Find where the given text appears and provide that cell's center as (X, Y) coordinate. 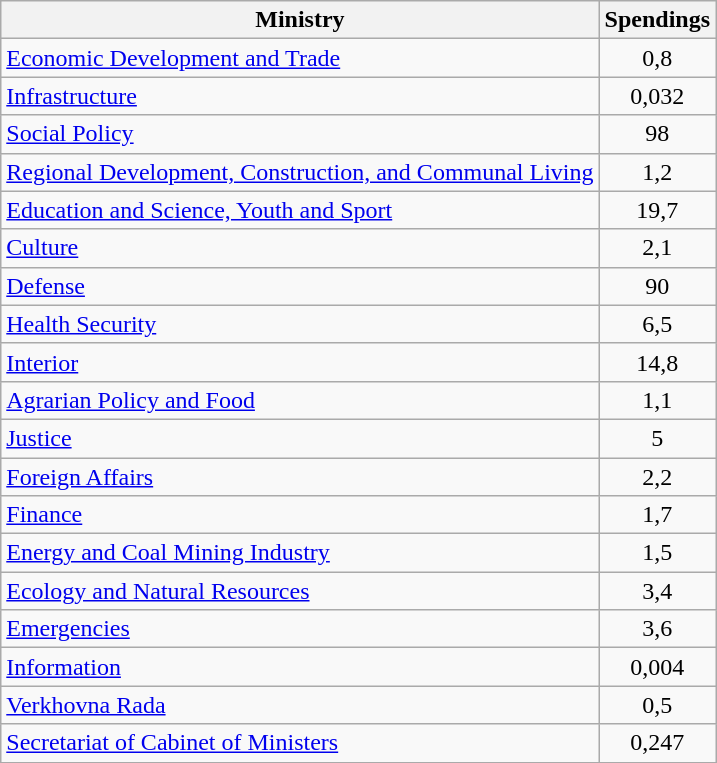
2,1 (657, 248)
Spendings (657, 20)
1,1 (657, 400)
Ministry (300, 20)
6,5 (657, 324)
90 (657, 286)
Economic Development and Trade (300, 58)
0,247 (657, 743)
1,7 (657, 515)
Secretariat of Cabinet of Ministers (300, 743)
3,4 (657, 591)
14,8 (657, 362)
Verkhovna Rada (300, 705)
Culture (300, 248)
Finance (300, 515)
Justice (300, 438)
Defense (300, 286)
5 (657, 438)
Ecology and Natural Resources (300, 591)
3,6 (657, 629)
Health Security (300, 324)
Social Policy (300, 134)
0,004 (657, 667)
Education and Science, Youth and Sport (300, 210)
1,2 (657, 172)
0,8 (657, 58)
Regional Development, Construction, and Communal Living (300, 172)
1,5 (657, 553)
Energy and Coal Mining Industry (300, 553)
Interior (300, 362)
2,2 (657, 477)
Information (300, 667)
19,7 (657, 210)
Emergencies (300, 629)
Infrastructure (300, 96)
0,5 (657, 705)
Foreign Affairs (300, 477)
98 (657, 134)
Agrarian Policy and Food (300, 400)
0,032 (657, 96)
